Provide the (X, Y) coordinate of the cell's center where the given text is located.  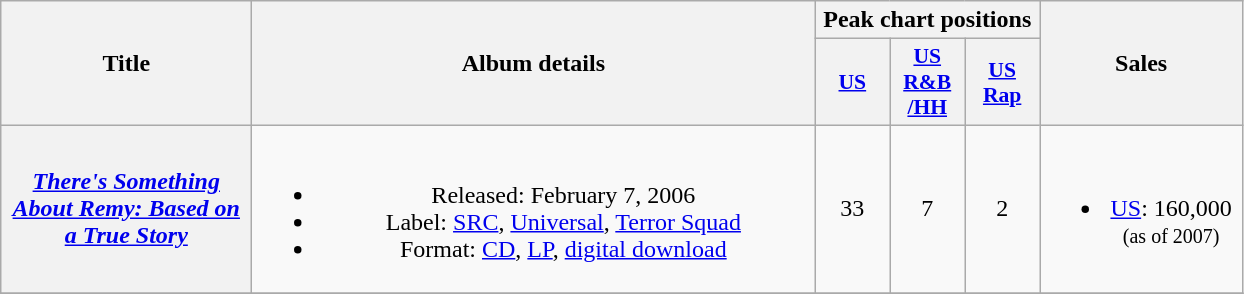
Album details (534, 64)
There's Something About Remy: Based on a True Story (126, 208)
Peak chart positions (928, 20)
US (852, 82)
USR&B/HH (928, 82)
Title (126, 64)
7 (928, 208)
Released: February 7, 2006Label: SRC, Universal, Terror SquadFormat: CD, LP, digital download (534, 208)
33 (852, 208)
2 (1002, 208)
USRap (1002, 82)
US: 160,000(as of 2007) (1142, 208)
Sales (1142, 64)
